Scan for the cell matching the given text and deliver its [X, Y] coordinate at center. 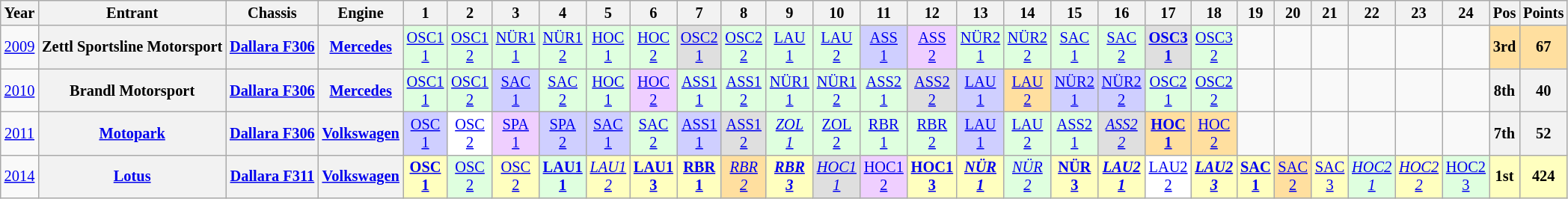
3rd [1504, 47]
Entrant [132, 13]
4 [563, 13]
Zettl Sportsline Motorsport [132, 47]
ASS2 [932, 47]
HOC12 [884, 177]
LAU22 [1169, 177]
21 [1330, 13]
24 [1466, 13]
52 [1543, 133]
LAU21 [1122, 177]
HOC13 [932, 177]
HOC23 [1466, 177]
12 [932, 13]
Year [19, 13]
ASS1 [884, 47]
OSC31 [1169, 47]
OSC32 [1213, 47]
3 [516, 13]
10 [836, 13]
HOC21 [1372, 177]
19 [1255, 13]
15 [1074, 13]
SAC3 [1330, 177]
LAU11 [563, 177]
17 [1169, 13]
7 [699, 13]
2 [470, 13]
40 [1543, 91]
1st [1504, 177]
Engine [361, 13]
2014 [19, 177]
NÜR1 [980, 177]
Pos [1504, 13]
HOC11 [836, 177]
Lotus [132, 177]
LAU12 [608, 177]
SPA1 [516, 133]
Points [1543, 13]
Brandl Motorsport [132, 91]
9 [790, 13]
Dallara F311 [272, 177]
2010 [19, 91]
18 [1213, 13]
2009 [19, 47]
6 [654, 13]
HOC22 [1418, 177]
Chassis [272, 13]
67 [1543, 47]
16 [1122, 13]
ZOL1 [790, 133]
23 [1418, 13]
20 [1293, 13]
Motopark [132, 133]
RBR3 [790, 177]
8th [1504, 91]
LAU23 [1213, 177]
NÜR2 [1028, 177]
11 [884, 13]
2011 [19, 133]
1 [426, 13]
5 [608, 13]
NÜR3 [1074, 177]
7th [1504, 133]
8 [744, 13]
ZOL2 [836, 133]
13 [980, 13]
22 [1372, 13]
SPA2 [563, 133]
424 [1543, 177]
LAU13 [654, 177]
14 [1028, 13]
